Find where the given text appears and provide that cell's center as [X, Y] coordinate. 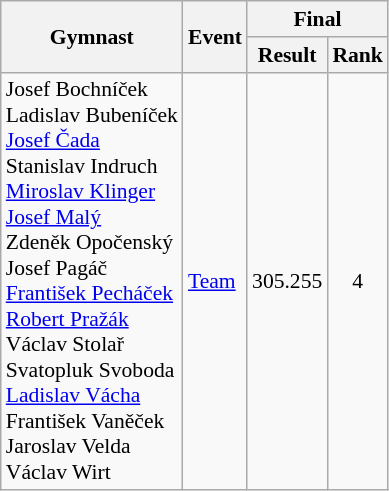
Final [318, 19]
Rank [358, 55]
Gymnast [92, 36]
4 [358, 281]
305.255 [287, 281]
Event [215, 36]
Result [287, 55]
Team [215, 281]
